Extract the (X, Y) coordinate from the center of the cell holding the provided text.  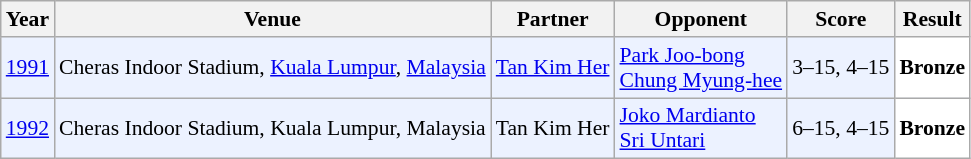
Opponent (702, 19)
Year (28, 19)
Park Joo-bong Chung Myung-hee (702, 68)
Score (840, 19)
6–15, 4–15 (840, 128)
1991 (28, 68)
3–15, 4–15 (840, 68)
Result (932, 19)
1992 (28, 128)
Joko Mardianto Sri Untari (702, 128)
Venue (272, 19)
Partner (553, 19)
